Output the [x, y] coordinate of the center of the cell containing the given text.  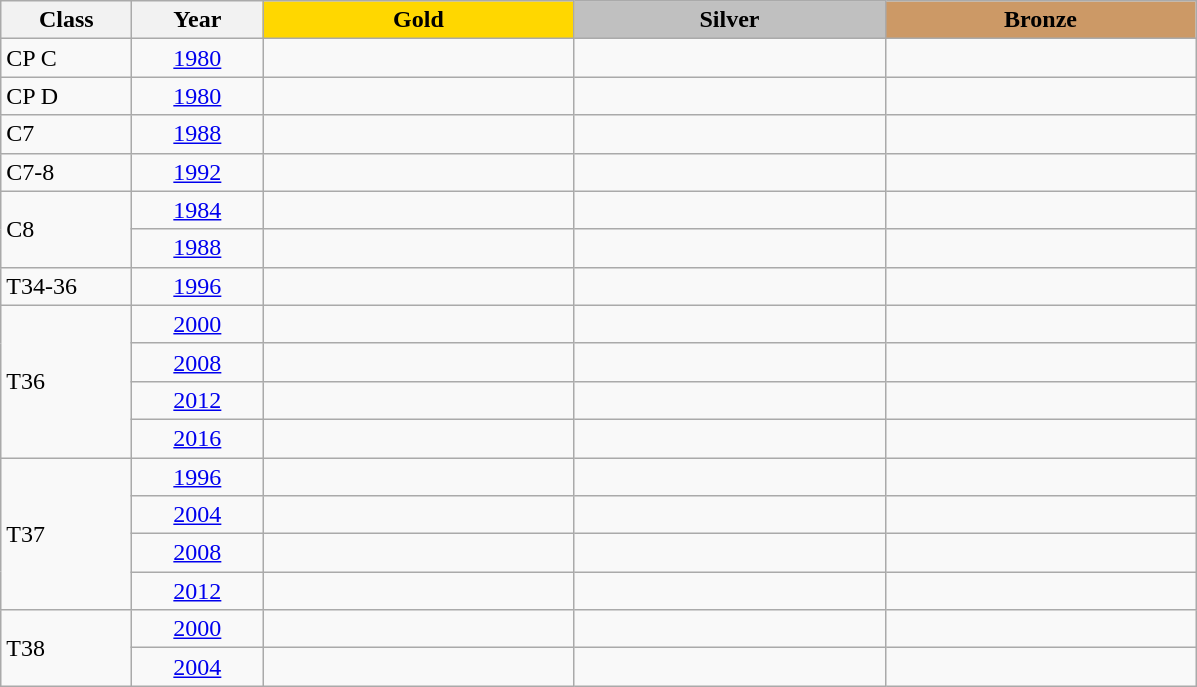
CP D [66, 96]
CP C [66, 58]
T36 [66, 381]
T37 [66, 534]
T38 [66, 648]
C7 [66, 134]
C7-8 [66, 172]
1992 [198, 172]
Class [66, 20]
Bronze [1040, 20]
1984 [198, 210]
C8 [66, 229]
Gold [418, 20]
Year [198, 20]
Silver [730, 20]
2016 [198, 438]
T34-36 [66, 286]
